For the text-containing cell, return its midpoint in (X, Y) coordinate format. 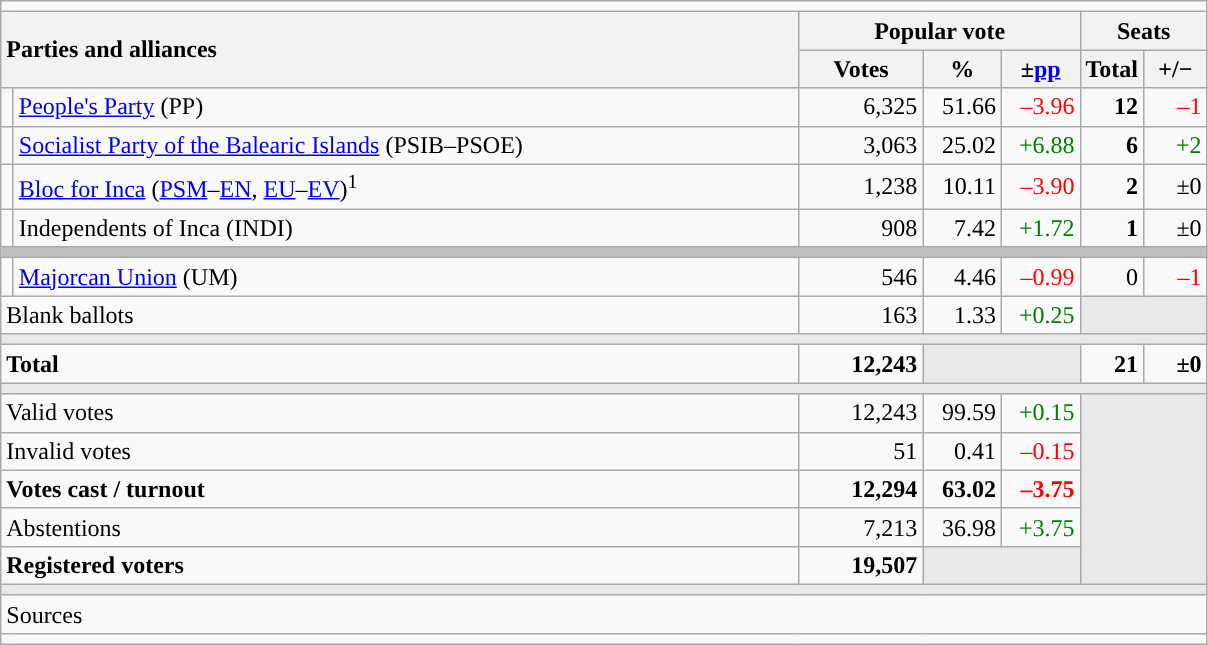
546 (861, 277)
–3.75 (1040, 489)
0 (1112, 277)
36.98 (962, 527)
908 (861, 228)
12,294 (861, 489)
Registered voters (400, 565)
Abstentions (400, 527)
12 (1112, 107)
Independents of Inca (INDI) (406, 228)
0.41 (962, 451)
–0.99 (1040, 277)
±pp (1040, 69)
+1.72 (1040, 228)
Votes cast / turnout (400, 489)
1.33 (962, 315)
1,238 (861, 186)
Majorcan Union (UM) (406, 277)
People's Party (PP) (406, 107)
+0.25 (1040, 315)
–3.90 (1040, 186)
6,325 (861, 107)
Parties and alliances (400, 50)
Blank ballots (400, 315)
4.46 (962, 277)
51.66 (962, 107)
–0.15 (1040, 451)
Popular vote (940, 31)
+2 (1176, 145)
99.59 (962, 413)
+/− (1176, 69)
–3.96 (1040, 107)
21 (1112, 364)
7,213 (861, 527)
163 (861, 315)
63.02 (962, 489)
6 (1112, 145)
25.02 (962, 145)
10.11 (962, 186)
Bloc for Inca (PSM–EN, EU–EV)1 (406, 186)
1 (1112, 228)
Invalid votes (400, 451)
Votes (861, 69)
+6.88 (1040, 145)
+3.75 (1040, 527)
2 (1112, 186)
7.42 (962, 228)
51 (861, 451)
3,063 (861, 145)
Sources (604, 614)
Socialist Party of the Balearic Islands (PSIB–PSOE) (406, 145)
19,507 (861, 565)
Valid votes (400, 413)
+0.15 (1040, 413)
% (962, 69)
Seats (1144, 31)
